Search for the cell housing the specified text and yield its [x, y] center coordinate. 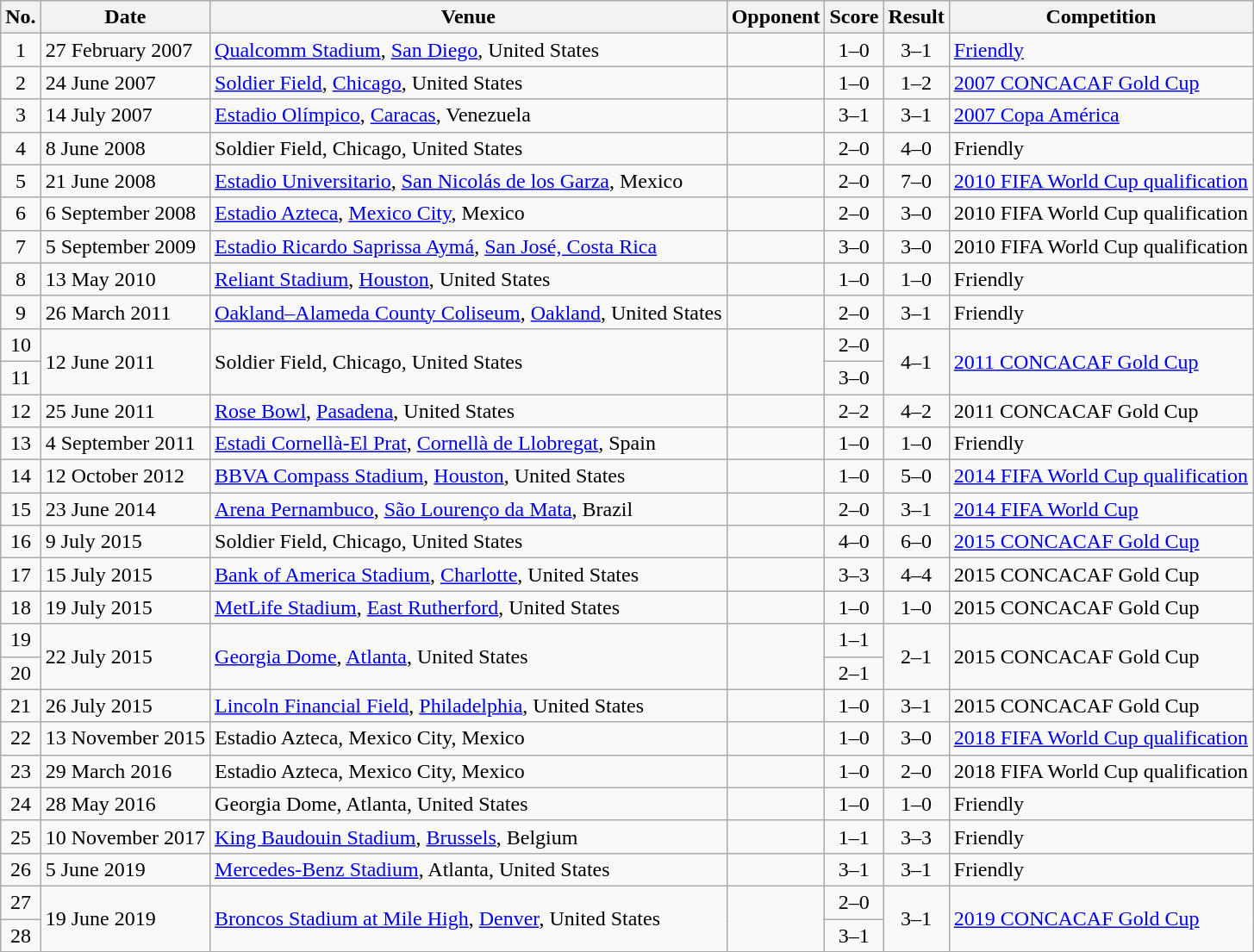
29 March 2016 [125, 771]
27 [21, 902]
6 September 2008 [125, 214]
Estadio Ricardo Saprissa Aymá, San José, Costa Rica [469, 246]
20 [21, 673]
3 [21, 115]
17 [21, 575]
28 May 2016 [125, 804]
Result [916, 17]
2007 CONCACAF Gold Cup [1101, 83]
27 February 2007 [125, 50]
8 [21, 279]
8 June 2008 [125, 148]
Rose Bowl, Pasadena, United States [469, 411]
12 October 2012 [125, 476]
28 [21, 935]
2019 CONCACAF Gold Cup [1101, 918]
21 June 2008 [125, 181]
26 July 2015 [125, 706]
Bank of America Stadium, Charlotte, United States [469, 575]
Competition [1101, 17]
Score [854, 17]
Mercedes-Benz Stadium, Atlanta, United States [469, 869]
Lincoln Financial Field, Philadelphia, United States [469, 706]
2007 Copa América [1101, 115]
14 [21, 476]
19 June 2019 [125, 918]
King Baudouin Stadium, Brussels, Belgium [469, 837]
Reliant Stadium, Houston, United States [469, 279]
7–0 [916, 181]
Broncos Stadium at Mile High, Denver, United States [469, 918]
19 [21, 640]
11 [21, 377]
5 June 2019 [125, 869]
6–0 [916, 542]
18 [21, 607]
22 July 2015 [125, 656]
Arena Pernambuco, São Lourenço da Mata, Brazil [469, 509]
12 [21, 411]
2–2 [854, 411]
19 July 2015 [125, 607]
1–2 [916, 83]
13 November 2015 [125, 738]
6 [21, 214]
9 July 2015 [125, 542]
25 June 2011 [125, 411]
7 [21, 246]
23 [21, 771]
5 September 2009 [125, 246]
13 May 2010 [125, 279]
14 July 2007 [125, 115]
2014 FIFA World Cup qualification [1101, 476]
22 [21, 738]
10 November 2017 [125, 837]
24 [21, 804]
4–2 [916, 411]
21 [21, 706]
4 [21, 148]
MetLife Stadium, East Rutherford, United States [469, 607]
Oakland–Alameda County Coliseum, Oakland, United States [469, 312]
2 [21, 83]
Estadi Cornellà-El Prat, Cornellà de Llobregat, Spain [469, 444]
BBVA Compass Stadium, Houston, United States [469, 476]
No. [21, 17]
Estadio Universitario, San Nicolás de los Garza, Mexico [469, 181]
15 [21, 509]
2014 FIFA World Cup [1101, 509]
Venue [469, 17]
4–1 [916, 361]
4–4 [916, 575]
Date [125, 17]
25 [21, 837]
12 June 2011 [125, 361]
10 [21, 345]
13 [21, 444]
5 [21, 181]
26 [21, 869]
Opponent [776, 17]
4 September 2011 [125, 444]
26 March 2011 [125, 312]
Estadio Olímpico, Caracas, Venezuela [469, 115]
9 [21, 312]
24 June 2007 [125, 83]
1 [21, 50]
15 July 2015 [125, 575]
16 [21, 542]
5–0 [916, 476]
23 June 2014 [125, 509]
Qualcomm Stadium, San Diego, United States [469, 50]
